Capture the cell that displays the provided text and extract its [x, y] central coordinate. 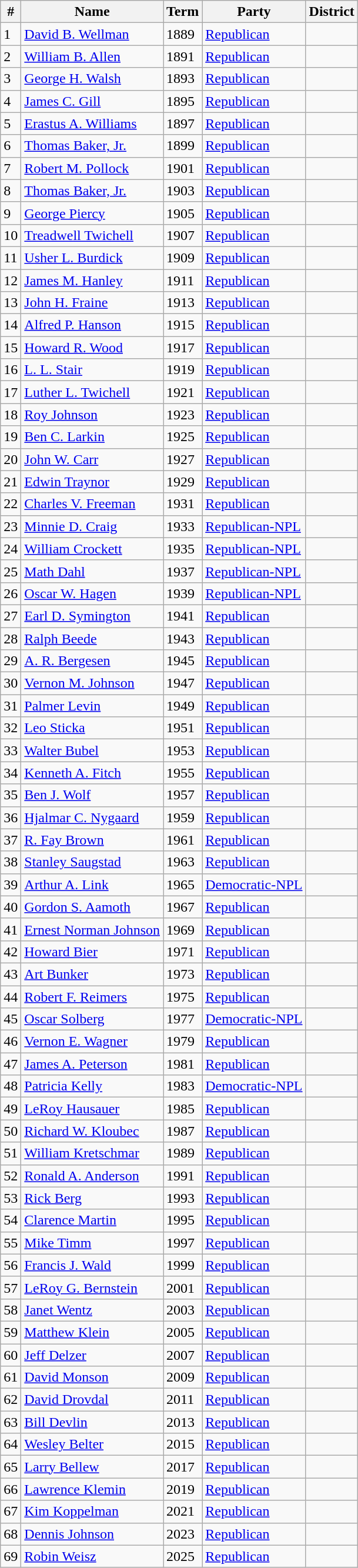
20 [11, 459]
Name [92, 12]
Howard Bier [92, 952]
25 [11, 571]
19 [11, 437]
1937 [183, 571]
Arthur A. Link [92, 885]
Matthew Klein [92, 1332]
12 [11, 281]
Luther L. Twichell [92, 392]
2019 [183, 1489]
62 [11, 1400]
1965 [183, 885]
Janet Wentz [92, 1310]
64 [11, 1444]
24 [11, 549]
2011 [183, 1400]
2001 [183, 1287]
33 [11, 750]
1989 [183, 1153]
Oscar Solberg [92, 1019]
1943 [183, 638]
38 [11, 862]
67 [11, 1512]
1959 [183, 818]
46 [11, 1042]
3 [11, 79]
1903 [183, 191]
1911 [183, 281]
Jeff Delzer [92, 1355]
15 [11, 348]
Mike Timm [92, 1243]
Francis J. Wald [92, 1265]
1979 [183, 1042]
8 [11, 191]
Vernon E. Wagner [92, 1042]
2023 [183, 1534]
1919 [183, 370]
1953 [183, 750]
1941 [183, 616]
Party [254, 12]
Stanley Saugstad [92, 862]
44 [11, 997]
David Drovdal [92, 1400]
1975 [183, 997]
1897 [183, 124]
James A. Peterson [92, 1064]
1995 [183, 1220]
District [332, 12]
1921 [183, 392]
9 [11, 213]
36 [11, 818]
10 [11, 235]
Richard W. Kloubec [92, 1131]
40 [11, 907]
Clarence Martin [92, 1220]
2013 [183, 1422]
1963 [183, 862]
53 [11, 1198]
Kim Koppelman [92, 1512]
49 [11, 1109]
1987 [183, 1131]
Larry Bellew [92, 1467]
60 [11, 1355]
Erastus A. Williams [92, 124]
65 [11, 1467]
1983 [183, 1086]
Bill Devlin [92, 1422]
1899 [183, 146]
54 [11, 1220]
61 [11, 1377]
Earl D. Symington [92, 616]
2025 [183, 1556]
James C. Gill [92, 101]
1955 [183, 773]
William Kretschmar [92, 1153]
35 [11, 795]
23 [11, 526]
1925 [183, 437]
1895 [183, 101]
Robert M. Pollock [92, 168]
Term [183, 12]
6 [11, 146]
Ben C. Larkin [92, 437]
1973 [183, 974]
1949 [183, 706]
2007 [183, 1355]
Howard R. Wood [92, 348]
Ernest Norman Johnson [92, 929]
Math Dahl [92, 571]
1999 [183, 1265]
1901 [183, 168]
Walter Bubel [92, 750]
1991 [183, 1176]
2003 [183, 1310]
16 [11, 370]
William B. Allen [92, 56]
1951 [183, 728]
37 [11, 840]
1891 [183, 56]
1993 [183, 1198]
1969 [183, 929]
1935 [183, 549]
1981 [183, 1064]
1929 [183, 482]
57 [11, 1287]
21 [11, 482]
68 [11, 1534]
LeRoy G. Bernstein [92, 1287]
29 [11, 661]
1893 [183, 79]
1 [11, 34]
2015 [183, 1444]
David Monson [92, 1377]
66 [11, 1489]
1917 [183, 348]
1909 [183, 258]
LeRoy Hausauer [92, 1109]
Charles V. Freeman [92, 504]
1905 [183, 213]
48 [11, 1086]
1939 [183, 593]
Ronald A. Anderson [92, 1176]
David B. Wellman [92, 34]
1927 [183, 459]
1945 [183, 661]
2005 [183, 1332]
1997 [183, 1243]
Dennis Johnson [92, 1534]
34 [11, 773]
45 [11, 1019]
51 [11, 1153]
28 [11, 638]
Minnie D. Craig [92, 526]
47 [11, 1064]
1957 [183, 795]
Rick Berg [92, 1198]
Wesley Belter [92, 1444]
1985 [183, 1109]
5 [11, 124]
1907 [183, 235]
1933 [183, 526]
Patricia Kelly [92, 1086]
Palmer Levin [92, 706]
William Crockett [92, 549]
Usher L. Burdick [92, 258]
Edwin Traynor [92, 482]
Leo Sticka [92, 728]
R. Fay Brown [92, 840]
18 [11, 415]
26 [11, 593]
30 [11, 683]
L. L. Stair [92, 370]
31 [11, 706]
Gordon S. Aamoth [92, 907]
1967 [183, 907]
1913 [183, 303]
Vernon M. Johnson [92, 683]
# [11, 12]
1923 [183, 415]
22 [11, 504]
Roy Johnson [92, 415]
1961 [183, 840]
50 [11, 1131]
George Piercy [92, 213]
Kenneth A. Fitch [92, 773]
58 [11, 1310]
1931 [183, 504]
13 [11, 303]
2009 [183, 1377]
7 [11, 168]
George H. Walsh [92, 79]
1915 [183, 325]
32 [11, 728]
52 [11, 1176]
39 [11, 885]
69 [11, 1556]
Alfred P. Hanson [92, 325]
43 [11, 974]
11 [11, 258]
Lawrence Klemin [92, 1489]
2 [11, 56]
56 [11, 1265]
Robin Weisz [92, 1556]
41 [11, 929]
63 [11, 1422]
1971 [183, 952]
55 [11, 1243]
1977 [183, 1019]
Ralph Beede [92, 638]
James M. Hanley [92, 281]
59 [11, 1332]
4 [11, 101]
Ben J. Wolf [92, 795]
14 [11, 325]
2021 [183, 1512]
42 [11, 952]
A. R. Bergesen [92, 661]
17 [11, 392]
1947 [183, 683]
2017 [183, 1467]
Art Bunker [92, 974]
27 [11, 616]
1889 [183, 34]
Hjalmar C. Nygaard [92, 818]
John W. Carr [92, 459]
Treadwell Twichell [92, 235]
Oscar W. Hagen [92, 593]
John H. Fraine [92, 303]
Robert F. Reimers [92, 997]
